Capture the cell that displays the provided text and extract its (x, y) central coordinate. 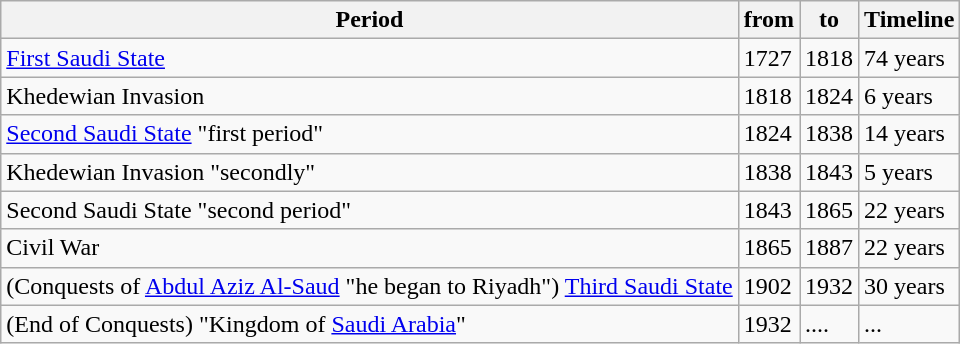
14 years (910, 134)
6 years (910, 96)
Timeline (910, 20)
... (910, 324)
First Saudi State (370, 58)
(End of Conquests) "Kingdom of Saudi Arabia" (370, 324)
Khedewian Invasion "secondly" (370, 172)
from (768, 20)
Second Saudi State "first period" (370, 134)
5 years (910, 172)
30 years (910, 286)
Khedewian Invasion (370, 96)
1887 (830, 248)
Civil War (370, 248)
Second Saudi State "second period" (370, 210)
1902 (768, 286)
74 years (910, 58)
.... (830, 324)
Period (370, 20)
(Conquests of Abdul Aziz Al-Saud "he began to Riyadh") Third Saudi State (370, 286)
1727 (768, 58)
to (830, 20)
